Pinpoint the cell where the given text exists, returning its (x, y) midpoint coordinate. 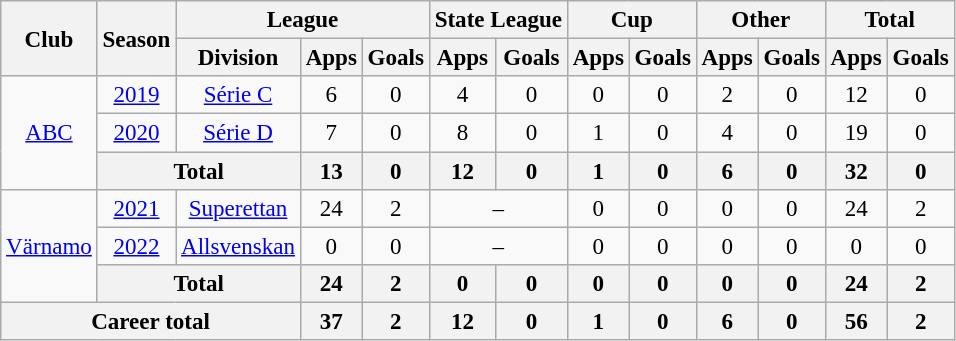
7 (331, 133)
37 (331, 322)
Career total (151, 322)
State League (498, 20)
2020 (136, 133)
19 (856, 133)
Season (136, 38)
Club (49, 38)
Division (238, 58)
ABC (49, 132)
2022 (136, 246)
56 (856, 322)
8 (462, 133)
Other (760, 20)
League (303, 20)
Série C (238, 95)
Superettan (238, 209)
Allsvenskan (238, 246)
13 (331, 171)
32 (856, 171)
2021 (136, 209)
Série D (238, 133)
Värnamo (49, 246)
Cup (632, 20)
2019 (136, 95)
